Scan for the cell matching the given text and deliver its (x, y) coordinate at center. 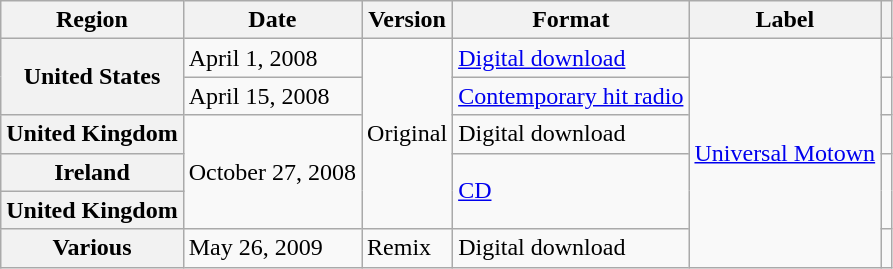
Date (272, 20)
Universal Motown (785, 153)
Version (408, 20)
Format (571, 20)
Region (92, 20)
April 15, 2008 (272, 96)
Contemporary hit radio (571, 96)
Label (785, 20)
April 1, 2008 (272, 58)
Original (408, 134)
CD (571, 191)
May 26, 2009 (272, 248)
October 27, 2008 (272, 172)
United States (92, 77)
Remix (408, 248)
Various (92, 248)
Ireland (92, 172)
